Determine the (X, Y) coordinate at the center of the cell enclosing the given text.  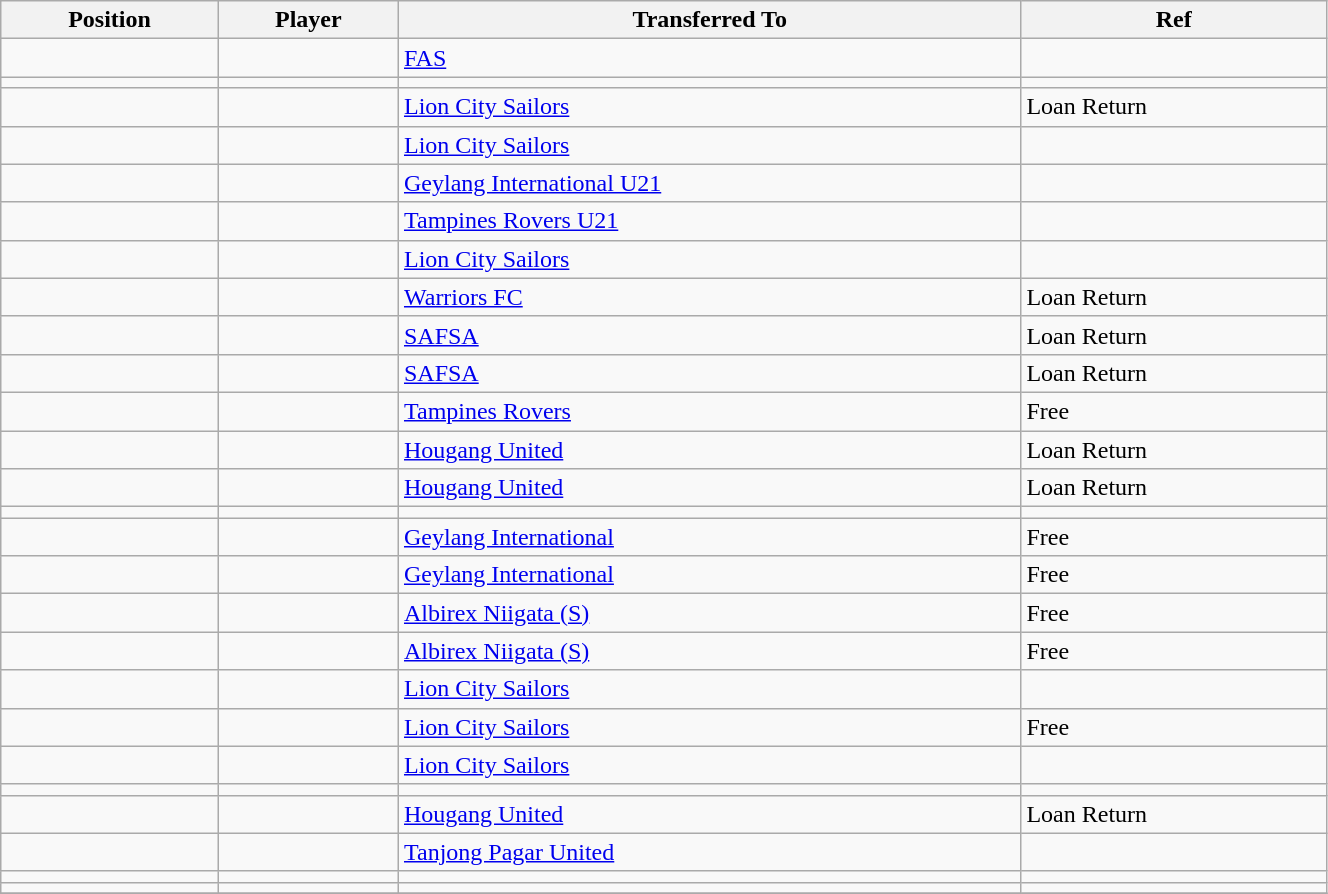
Ref (1174, 20)
Tanjong Pagar United (709, 852)
FAS (709, 58)
Player (308, 20)
Position (110, 20)
Warriors FC (709, 297)
Tampines Rovers (709, 411)
Tampines Rovers U21 (709, 221)
Transferred To (709, 20)
Geylang International U21 (709, 183)
